Identify which cell holds the provided text, then report its [x, y] central coordinate. 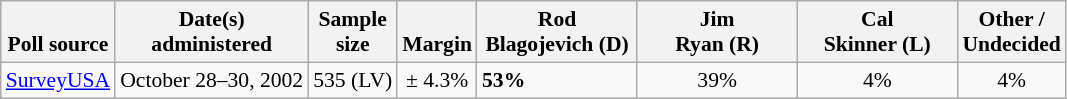
53% [557, 80]
CalSkinner (L) [877, 32]
JimRyan (R) [717, 32]
39% [717, 80]
Date(s)administered [212, 32]
Poll source [58, 32]
RodBlagojevich (D) [557, 32]
Other /Undecided [1011, 32]
SurveyUSA [58, 80]
Samplesize [352, 32]
535 (LV) [352, 80]
October 28–30, 2002 [212, 80]
Margin [437, 32]
± 4.3% [437, 80]
